Output the [X, Y] coordinate of the center of the cell containing the given text.  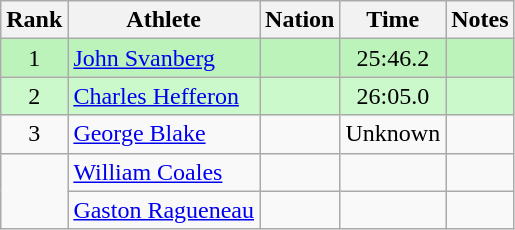
Gaston Ragueneau [164, 210]
Time [393, 20]
2 [34, 96]
John Svanberg [164, 58]
William Coales [164, 172]
Notes [480, 20]
Rank [34, 20]
3 [34, 134]
Nation [300, 20]
1 [34, 58]
Athlete [164, 20]
Unknown [393, 134]
Charles Hefferon [164, 96]
26:05.0 [393, 96]
George Blake [164, 134]
25:46.2 [393, 58]
